From the cell containing the given text, extract its center point as (x, y) coordinate. 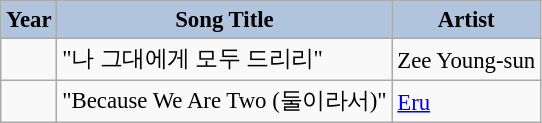
"Because We Are Two (둘이라서)" (224, 102)
Zee Young-sun (466, 60)
Eru (466, 102)
Year (29, 20)
Song Title (224, 20)
"나 그대에게 모두 드리리" (224, 60)
Artist (466, 20)
